Determine the [X, Y] coordinate at the center of the cell enclosing the given text.  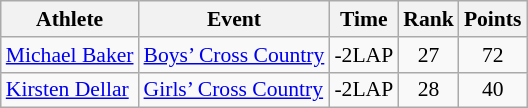
40 [493, 90]
28 [428, 90]
Athlete [70, 19]
27 [428, 55]
Points [493, 19]
Event [234, 19]
Rank [428, 19]
Kirsten Dellar [70, 90]
Michael Baker [70, 55]
Time [364, 19]
Girls’ Cross Country [234, 90]
72 [493, 55]
Boys’ Cross Country [234, 55]
